Search for the cell housing the specified text and yield its (x, y) center coordinate. 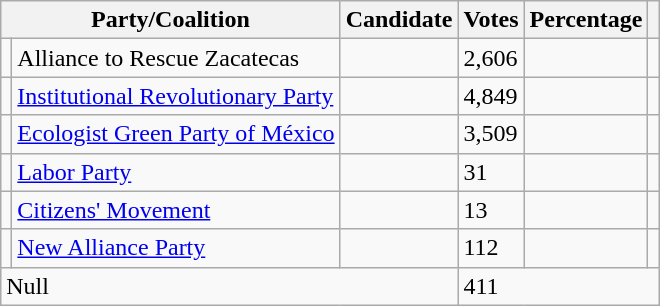
New Alliance Party (176, 248)
Ecologist Green Party of México (176, 134)
Citizens' Movement (176, 210)
3,509 (491, 134)
Labor Party (176, 172)
Votes (491, 20)
112 (491, 248)
Null (230, 286)
4,849 (491, 96)
Candidate (399, 20)
411 (558, 286)
13 (491, 210)
31 (491, 172)
Alliance to Rescue Zacatecas (176, 58)
Percentage (586, 20)
Party/Coalition (170, 20)
Institutional Revolutionary Party (176, 96)
2,606 (491, 58)
